Determine the [x, y] coordinate at the center of the cell enclosing the given text.  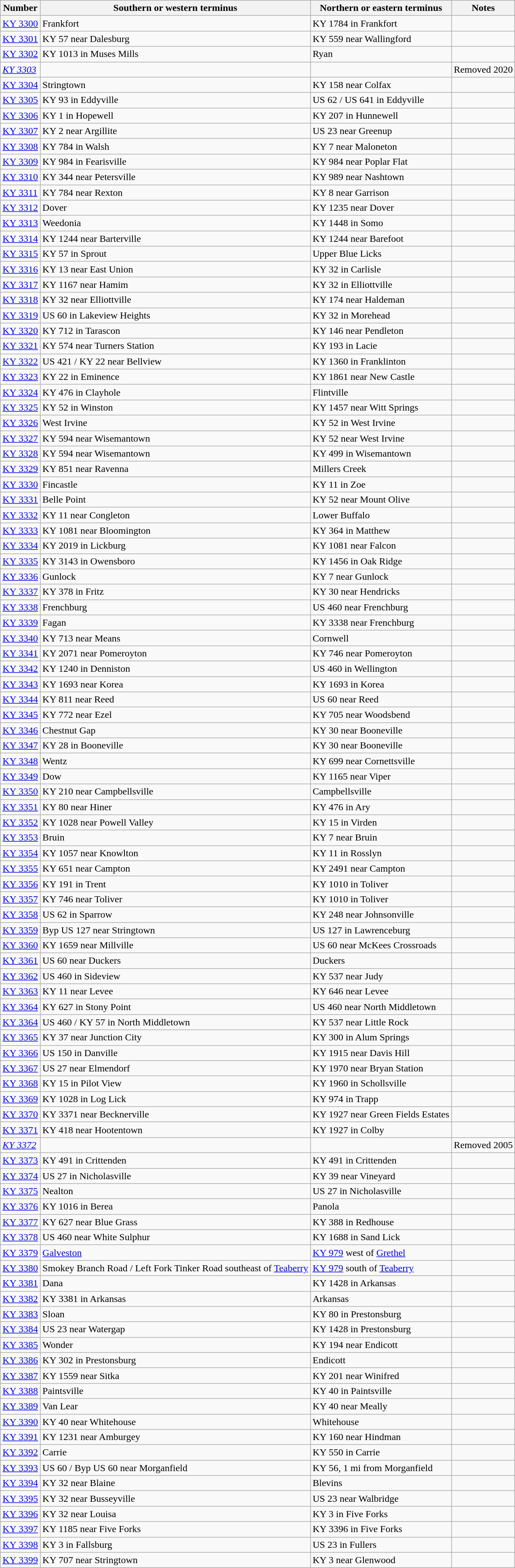
KY 3349 [20, 776]
KY 1028 near Powell Valley [175, 822]
Whitehouse [380, 1421]
KY 3382 [20, 1299]
KY 3371 near Becknerville [175, 1114]
KY 3380 [20, 1268]
KY 1028 in Log Lick [175, 1099]
US 60 near Duckers [175, 961]
KY 3383 [20, 1314]
KY 3309 [20, 161]
US 23 near Watergap [175, 1329]
US 27 near Elmendorf [175, 1068]
KY 3311 [20, 193]
KY 1165 near Viper [380, 776]
KY 3369 [20, 1099]
KY 3 in Five Forks [380, 1514]
KY 2071 near Pomeroyton [175, 653]
KY 13 near East Union [175, 269]
Wentz [175, 761]
KY 3330 [20, 484]
KY 476 in Clayhole [175, 392]
KY 32 in Morehead [380, 315]
KY 3306 [20, 115]
KY 3374 [20, 1176]
KY 3339 [20, 623]
KY 550 in Carrie [380, 1453]
KY 1057 near Knowlton [175, 853]
KY 2491 near Campton [380, 868]
KY 3342 [20, 669]
KY 3338 [20, 607]
KY 3302 [20, 54]
Removed 2020 [483, 69]
KY 1659 near Millville [175, 945]
KY 3308 [20, 146]
KY 3354 [20, 853]
KY 1244 near Barterville [175, 239]
Endicott [380, 1360]
KY 32 near Elliottville [175, 300]
KY 811 near Reed [175, 700]
KY 3351 [20, 807]
KY 3386 [20, 1360]
KY 3310 [20, 177]
Gunlock [175, 576]
KY 3316 [20, 269]
KY 559 near Wallingford [380, 39]
KY 499 in Wisemantown [380, 454]
US 62 in Sparrow [175, 914]
KY 651 near Campton [175, 868]
KY 3326 [20, 423]
KY 8 near Garrison [380, 193]
Dover [175, 208]
KY 7 near Bruin [380, 838]
KY 3317 [20, 285]
KY 1970 near Bryan Station [380, 1068]
KY 3360 [20, 945]
Bruin [175, 838]
KY 537 near Judy [380, 976]
KY 1 in Hopewell [175, 115]
KY 3319 [20, 315]
KY 3398 [20, 1545]
KY 3373 [20, 1160]
KY 974 in Trapp [380, 1099]
KY 28 in Booneville [175, 746]
KY 11 near Levee [175, 992]
KY 979 west of Grethel [380, 1253]
KY 646 near Levee [380, 992]
Flintville [380, 392]
KY 3332 [20, 515]
KY 3334 [20, 546]
Van Lear [175, 1406]
KY 1428 in Arkansas [380, 1283]
Duckers [380, 961]
KY 3313 [20, 223]
US 60 near McKees Crossroads [380, 945]
KY 1559 near Sitka [175, 1375]
KY 52 near West Irvine [380, 438]
KY 712 in Tarascon [175, 331]
Campbellsville [380, 792]
KY 746 near Pomeroyton [380, 653]
KY 1457 near Witt Springs [380, 407]
US 460 in Wellington [380, 669]
Stringtown [175, 85]
Blevins [380, 1483]
KY 3352 [20, 822]
US 23 near Greenup [380, 131]
KY 146 near Pendleton [380, 331]
KY 3355 [20, 868]
KY 388 in Redhouse [380, 1222]
KY 1693 near Korea [175, 684]
KY 3343 [20, 684]
KY 3344 [20, 700]
KY 80 near Hiner [175, 807]
KY 3321 [20, 346]
KY 3393 [20, 1468]
KY 32 near Busseyville [175, 1499]
KY 3361 [20, 961]
KY 3392 [20, 1453]
KY 3367 [20, 1068]
KY 3359 [20, 930]
KY 784 near Rexton [175, 193]
KY 39 near Vineyard [380, 1176]
US 127 in Lawrenceburg [380, 930]
KY 3314 [20, 239]
KY 3315 [20, 254]
KY 3381 [20, 1283]
KY 3328 [20, 454]
KY 2 near Argillite [175, 131]
KY 3371 [20, 1130]
Weedonia [175, 223]
KY 3312 [20, 208]
Wonder [175, 1345]
US 460 near North Middletown [380, 1007]
KY 3384 [20, 1329]
Paintsville [175, 1391]
KY 1861 near New Castle [380, 377]
KY 3307 [20, 131]
Cornwell [380, 638]
KY 344 near Petersville [175, 177]
KY 3372 [20, 1145]
KY 3346 [20, 730]
US 421 / KY 22 near Bellview [175, 361]
KY 193 in Lacie [380, 346]
KY 3388 [20, 1391]
KY 174 near Haldeman [380, 300]
KY 1960 in Schollsville [380, 1084]
KY 627 in Stony Point [175, 1007]
KY 1167 near Hamim [175, 285]
Fagan [175, 623]
KY 210 near Campbellsville [175, 792]
KY 32 in Elliottville [380, 285]
KY 52 near Mount Olive [380, 500]
KY 3331 [20, 500]
KY 3336 [20, 576]
Dow [175, 776]
KY 3376 [20, 1207]
KY 1915 near Davis Hill [380, 1053]
KY 40 in Paintsville [380, 1391]
KY 784 in Walsh [175, 146]
KY 3348 [20, 761]
Byp US 127 near Stringtown [175, 930]
KY 32 near Blaine [175, 1483]
KY 3358 [20, 914]
KY 7 near Gunlock [380, 576]
KY 40 near Meally [380, 1406]
KY 574 near Turners Station [175, 346]
KY 3390 [20, 1421]
KY 1456 in Oak Ridge [380, 561]
KY 3305 [20, 100]
KY 1784 in Frankfort [380, 23]
KY 3350 [20, 792]
KY 713 near Means [175, 638]
US 460 near Frenchburg [380, 607]
KY 1016 in Berea [175, 1207]
KY 52 in Winston [175, 407]
Galveston [175, 1253]
KY 3357 [20, 899]
Southern or western terminus [175, 8]
KY 1235 near Dover [380, 208]
KY 3389 [20, 1406]
Carrie [175, 1453]
KY 1428 in Prestonsburg [380, 1329]
KY 3394 [20, 1483]
KY 1448 in Somo [380, 223]
KY 746 near Toliver [175, 899]
KY 160 near Hindman [380, 1437]
KY 3338 near Frenchburg [380, 623]
KY 3303 [20, 69]
KY 705 near Woodsbend [380, 715]
KY 11 near Congleton [175, 515]
US 60 near Reed [380, 700]
KY 1081 near Falcon [380, 546]
KY 3399 [20, 1560]
KY 3379 [20, 1253]
KY 1013 in Muses Mills [175, 54]
KY 3 in Fallsburg [175, 1545]
Lower Buffalo [380, 515]
KY 1185 near Five Forks [175, 1529]
KY 93 in Eddyville [175, 100]
KY 627 near Blue Grass [175, 1222]
KY 3366 [20, 1053]
KY 984 in Fearisville [175, 161]
KY 3378 [20, 1237]
US 460 / KY 57 in North Middletown [175, 1022]
KY 7 near Maloneton [380, 146]
KY 15 in Pilot View [175, 1084]
KY 1927 near Green Fields Estates [380, 1114]
KY 1081 near Bloomington [175, 530]
KY 3327 [20, 438]
KY 3143 in Owensboro [175, 561]
KY 22 in Eminence [175, 377]
KY 32 in Carlisle [380, 269]
KY 302 in Prestonsburg [175, 1360]
KY 3375 [20, 1191]
KY 201 near Winifred [380, 1375]
KY 699 near Cornettsville [380, 761]
KY 3396 in Five Forks [380, 1529]
US 23 near Walbridge [380, 1499]
KY 3353 [20, 838]
KY 3368 [20, 1084]
KY 3395 [20, 1499]
Number [20, 8]
KY 3396 [20, 1514]
KY 57 in Sprout [175, 254]
KY 30 near Hendricks [380, 592]
KY 3341 [20, 653]
KY 851 near Ravenna [175, 469]
KY 40 near Whitehouse [175, 1421]
KY 3381 in Arkansas [175, 1299]
KY 3340 [20, 638]
KY 80 in Prestonsburg [380, 1314]
KY 158 near Colfax [380, 85]
US 60 / Byp US 60 near Morganfield [175, 1468]
KY 3363 [20, 992]
Fincastle [175, 484]
KY 1244 near Barefoot [380, 239]
Belle Point [175, 500]
KY 3370 [20, 1114]
Dana [175, 1283]
Arkansas [380, 1299]
KY 3323 [20, 377]
Nealton [175, 1191]
KY 1240 in Denniston [175, 669]
KY 3322 [20, 361]
KY 194 near Endicott [380, 1345]
KY 3 near Glenwood [380, 1560]
KY 984 near Poplar Flat [380, 161]
KY 3329 [20, 469]
KY 3377 [20, 1222]
KY 191 in Trent [175, 884]
US 23 in Fullers [380, 1545]
Frankfort [175, 23]
Upper Blue Licks [380, 254]
KY 248 near Johnsonville [380, 914]
KY 707 near Stringtown [175, 1560]
KY 11 in Zoe [380, 484]
Sloan [175, 1314]
Northern or eastern terminus [380, 8]
KY 1693 in Korea [380, 684]
Panola [380, 1207]
KY 3318 [20, 300]
KY 3304 [20, 85]
KY 378 in Fritz [175, 592]
KY 3397 [20, 1529]
KY 979 south of Teaberry [380, 1268]
US 60 in Lakeview Heights [175, 315]
US 460 in Sideview [175, 976]
KY 1688 in Sand Lick [380, 1237]
KY 3337 [20, 592]
KY 3325 [20, 407]
KY 772 near Ezel [175, 715]
KY 3320 [20, 331]
KY 418 near Hootentown [175, 1130]
KY 3345 [20, 715]
KY 37 near Junction City [175, 1038]
KY 3391 [20, 1437]
KY 56, 1 mi from Morganfield [380, 1468]
KY 3362 [20, 976]
US 62 / US 641 in Eddyville [380, 100]
Smokey Branch Road / Left Fork Tinker Road southeast of Teaberry [175, 1268]
KY 537 near Little Rock [380, 1022]
KY 3356 [20, 884]
KY 476 in Ary [380, 807]
KY 15 in Virden [380, 822]
Ryan [380, 54]
KY 989 near Nashtown [380, 177]
KY 3385 [20, 1345]
West Irvine [175, 423]
KY 11 in Rosslyn [380, 853]
US 150 in Danville [175, 1053]
KY 3387 [20, 1375]
KY 3335 [20, 561]
KY 2019 in Lickburg [175, 546]
Frenchburg [175, 607]
Removed 2005 [483, 1145]
KY 3300 [20, 23]
KY 3333 [20, 530]
KY 32 near Louisa [175, 1514]
KY 3301 [20, 39]
KY 3324 [20, 392]
KY 57 near Dalesburg [175, 39]
KY 364 in Matthew [380, 530]
KY 1360 in Franklinton [380, 361]
Notes [483, 8]
US 460 near White Sulphur [175, 1237]
Millers Creek [380, 469]
KY 207 in Hunnewell [380, 115]
KY 300 in Alum Springs [380, 1038]
KY 52 in West Irvine [380, 423]
KY 3347 [20, 746]
KY 1231 near Amburgey [175, 1437]
KY 3365 [20, 1038]
KY 1927 in Colby [380, 1130]
Chestnut Gap [175, 730]
